Output the [x, y] coordinate of the center of the cell containing the given text.  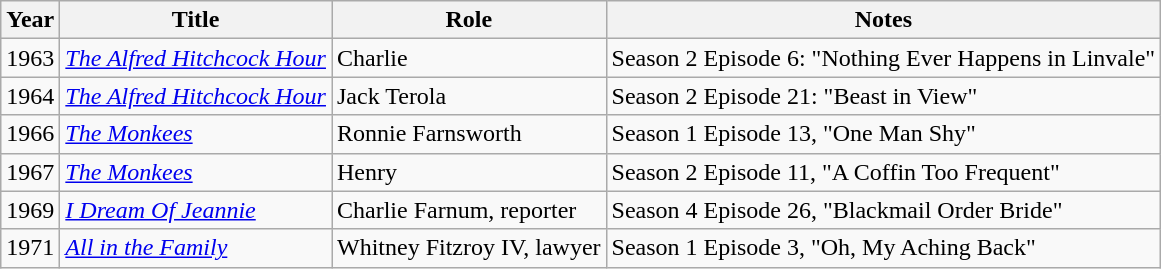
Whitney Fitzroy IV, lawyer [470, 248]
1964 [30, 96]
Ronnie Farnsworth [470, 134]
Season 1 Episode 13, "One Man Shy" [884, 134]
1969 [30, 210]
Season 4 Episode 26, "Blackmail Order Bride" [884, 210]
I Dream Of Jeannie [196, 210]
Charlie Farnum, reporter [470, 210]
Title [196, 20]
Charlie [470, 58]
Season 2 Episode 21: "Beast in View" [884, 96]
All in the Family [196, 248]
Season 1 Episode 3, "Oh, My Aching Back" [884, 248]
1967 [30, 172]
Notes [884, 20]
Henry [470, 172]
Role [470, 20]
1963 [30, 58]
1966 [30, 134]
1971 [30, 248]
Season 2 Episode 11, "A Coffin Too Frequent" [884, 172]
Year [30, 20]
Jack Terola [470, 96]
Season 2 Episode 6: "Nothing Ever Happens in Linvale" [884, 58]
